For the text-containing cell, return its midpoint in [x, y] coordinate format. 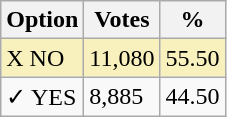
Votes [122, 20]
% [192, 20]
Option [42, 20]
✓ YES [42, 97]
8,885 [122, 97]
44.50 [192, 97]
11,080 [122, 58]
X NO [42, 58]
55.50 [192, 58]
